Locate the cell with the specified text and output its (x, y) center coordinate. 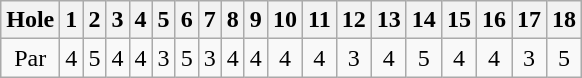
12 (354, 20)
18 (564, 20)
6 (186, 20)
10 (284, 20)
7 (210, 20)
2 (94, 20)
14 (424, 20)
15 (458, 20)
9 (256, 20)
1 (72, 20)
Hole (30, 20)
8 (232, 20)
16 (494, 20)
17 (530, 20)
13 (388, 20)
11 (319, 20)
Par (30, 58)
